Detect which cell encompasses the target text, then output its (x, y) center coordinate. 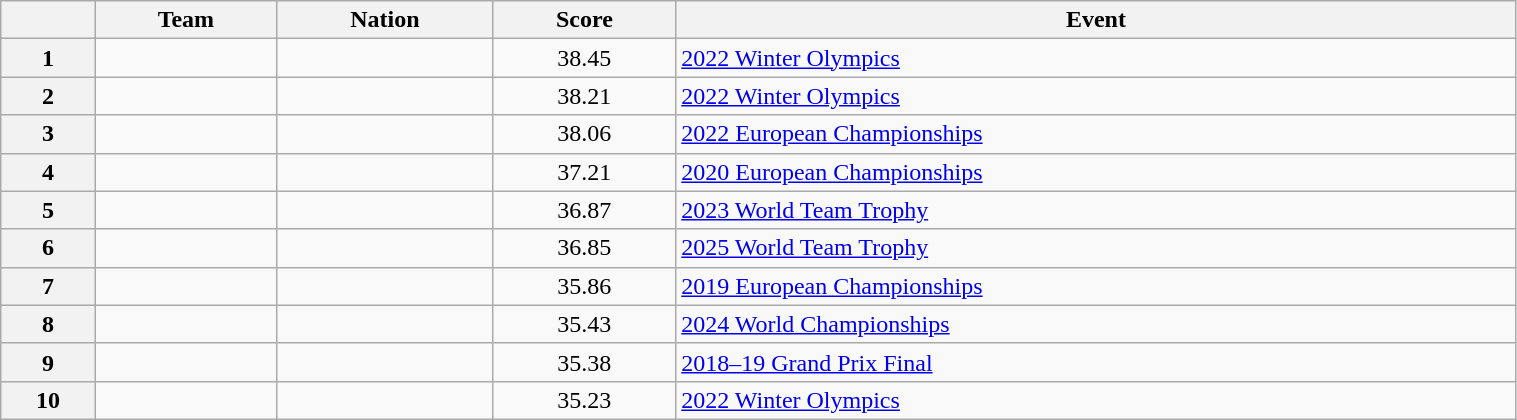
35.23 (584, 400)
Event (1096, 20)
6 (48, 248)
37.21 (584, 172)
2018–19 Grand Prix Final (1096, 362)
Score (584, 20)
36.87 (584, 210)
35.43 (584, 324)
2024 World Championships (1096, 324)
35.86 (584, 286)
2019 European Championships (1096, 286)
2020 European Championships (1096, 172)
38.21 (584, 96)
2022 European Championships (1096, 134)
2 (48, 96)
9 (48, 362)
1 (48, 58)
2025 World Team Trophy (1096, 248)
5 (48, 210)
36.85 (584, 248)
3 (48, 134)
38.06 (584, 134)
Nation (385, 20)
38.45 (584, 58)
4 (48, 172)
2023 World Team Trophy (1096, 210)
35.38 (584, 362)
Team (186, 20)
7 (48, 286)
10 (48, 400)
8 (48, 324)
